Scan for the cell matching the given text and deliver its [x, y] coordinate at center. 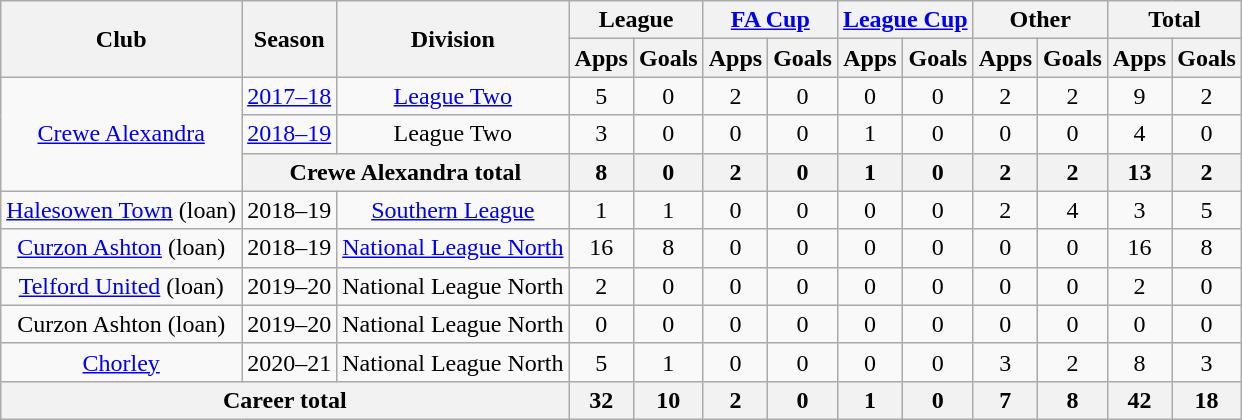
13 [1139, 172]
Season [290, 39]
Chorley [122, 362]
FA Cup [770, 20]
32 [601, 400]
Crewe Alexandra [122, 134]
10 [668, 400]
2017–18 [290, 96]
Southern League [453, 210]
Career total [285, 400]
Halesowen Town (loan) [122, 210]
9 [1139, 96]
Crewe Alexandra total [406, 172]
Division [453, 39]
Total [1174, 20]
18 [1207, 400]
Club [122, 39]
League [636, 20]
League Cup [905, 20]
Other [1040, 20]
Telford United (loan) [122, 286]
42 [1139, 400]
7 [1005, 400]
2020–21 [290, 362]
